Identify which cell holds the provided text, then report its [X, Y] central coordinate. 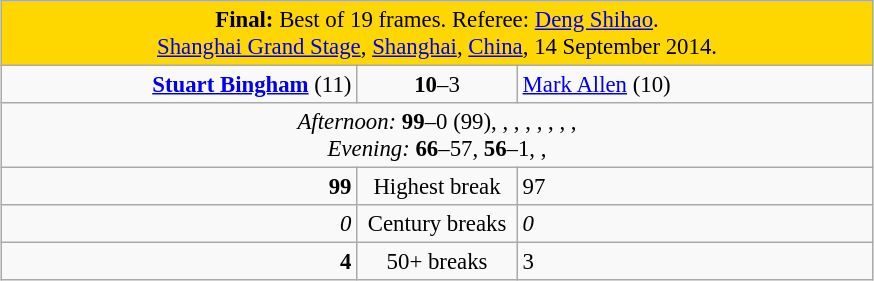
97 [695, 187]
Final: Best of 19 frames. Referee: Deng Shihao.Shanghai Grand Stage, Shanghai, China, 14 September 2014. [437, 34]
Afternoon: 99–0 (99), , , , , , , , Evening: 66–57, 56–1, , [437, 136]
Century breaks [438, 224]
10–3 [438, 85]
99 [179, 187]
50+ breaks [438, 262]
Highest break [438, 187]
Mark Allen (10) [695, 85]
4 [179, 262]
Stuart Bingham (11) [179, 85]
3 [695, 262]
